Find where the given text appears and provide that cell's center as [x, y] coordinate. 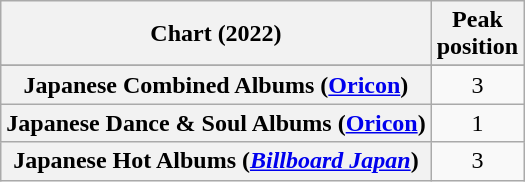
Japanese Dance & Soul Albums (Oricon) [216, 123]
1 [477, 123]
Japanese Combined Albums (Oricon) [216, 85]
Japanese Hot Albums (Billboard Japan) [216, 161]
Chart (2022) [216, 34]
Peakposition [477, 34]
